Return the (X, Y) coordinate for the center point of the cell that contains the specified text.  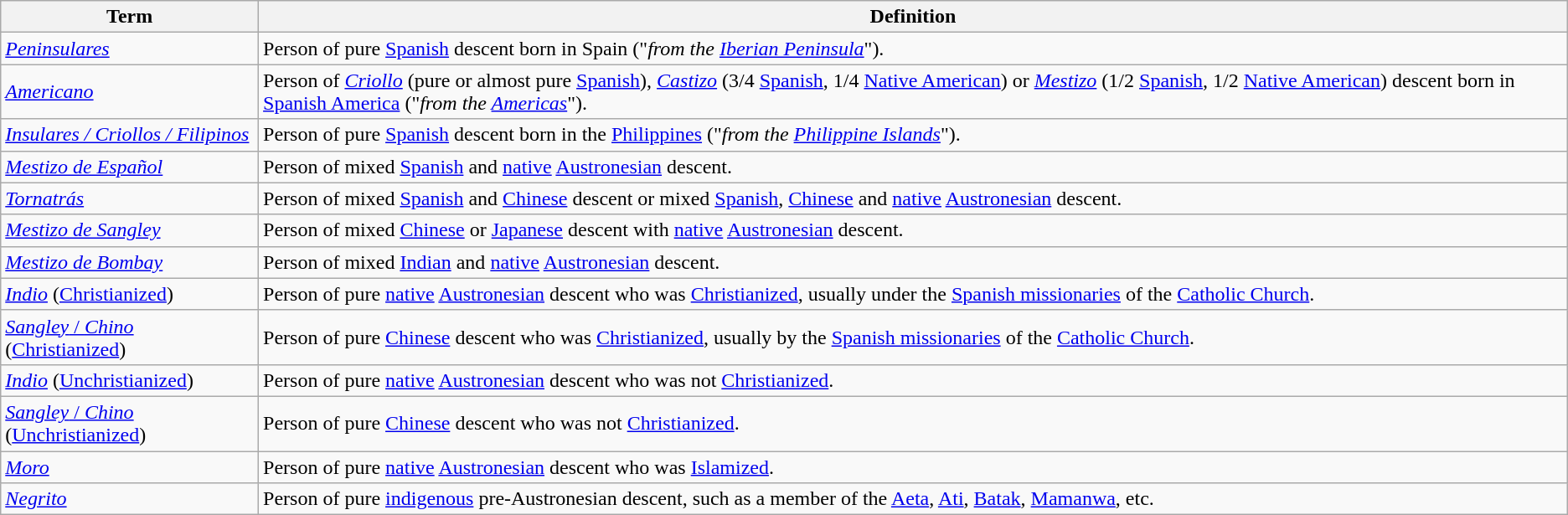
Americano (130, 92)
Person of pure native Austronesian descent who was not Christianized. (913, 380)
Person of pure Spanish descent born in Spain ("from the Iberian Peninsula"). (913, 49)
Person of pure Chinese descent who was Christianized, usually by the Spanish missionaries of the Catholic Church. (913, 337)
Person of mixed Spanish and Chinese descent or mixed Spanish, Chinese and native Austronesian descent. (913, 198)
Person of mixed Spanish and native Austronesian descent. (913, 167)
Indio (Unchristianized) (130, 380)
Insulares / Criollos / Filipinos (130, 135)
Person of mixed Indian and native Austronesian descent. (913, 262)
Peninsulares (130, 49)
Negrito (130, 499)
Moro (130, 466)
Person of pure Spanish descent born in the Philippines ("from the Philippine Islands"). (913, 135)
Person of pure Chinese descent who was not Christianized. (913, 424)
Person of mixed Chinese or Japanese descent with native Austronesian descent. (913, 230)
Person of pure native Austronesian descent who was Christianized, usually under the Spanish missionaries of the Catholic Church. (913, 294)
Definition (913, 17)
Indio (Christianized) (130, 294)
Mestizo de Español (130, 167)
Term (130, 17)
Mestizo de Sangley (130, 230)
Sangley / Chino (Unchristianized) (130, 424)
Sangley / Chino (Christianized) (130, 337)
Tornatrás (130, 198)
Person of pure indigenous pre-Austronesian descent, such as a member of the Aeta, Ati, Batak, Mamanwa, etc. (913, 499)
Mestizo de Bombay (130, 262)
Person of pure native Austronesian descent who was Islamized. (913, 466)
